From the cell containing the given text, extract its center point as (x, y) coordinate. 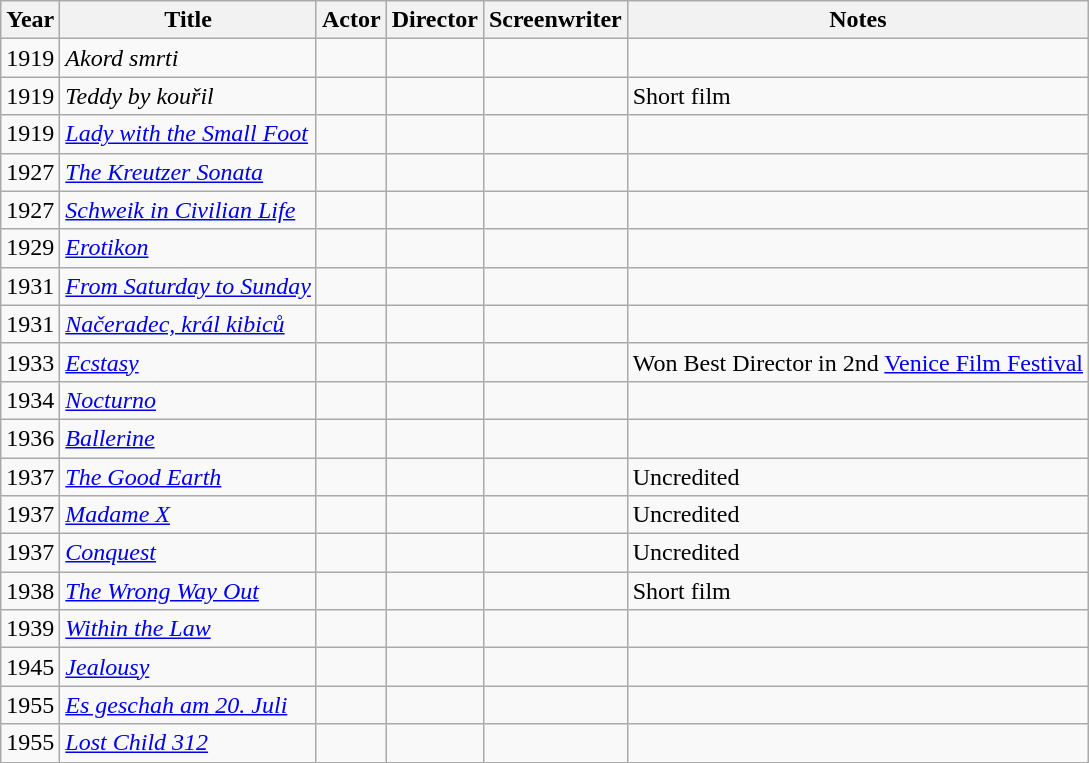
Within the Law (188, 629)
Year (30, 20)
1929 (30, 248)
The Good Earth (188, 477)
1945 (30, 667)
Schweik in Civilian Life (188, 210)
Načeradec, král kibiců (188, 324)
Akord smrti (188, 58)
Conquest (188, 553)
Nocturno (188, 400)
Madame X (188, 515)
Director (434, 20)
Screenwriter (555, 20)
Notes (858, 20)
Teddy by kouřil (188, 96)
Es geschah am 20. Juli (188, 705)
1933 (30, 362)
1934 (30, 400)
From Saturday to Sunday (188, 286)
Erotikon (188, 248)
The Wrong Way Out (188, 591)
1939 (30, 629)
Ballerine (188, 438)
Actor (351, 20)
Ecstasy (188, 362)
Title (188, 20)
Won Best Director in 2nd Venice Film Festival (858, 362)
1936 (30, 438)
The Kreutzer Sonata (188, 172)
Lady with the Small Foot (188, 134)
Jealousy (188, 667)
Lost Child 312 (188, 743)
1938 (30, 591)
